Provide the [X, Y] coordinate of the cell's center where the given text is located.  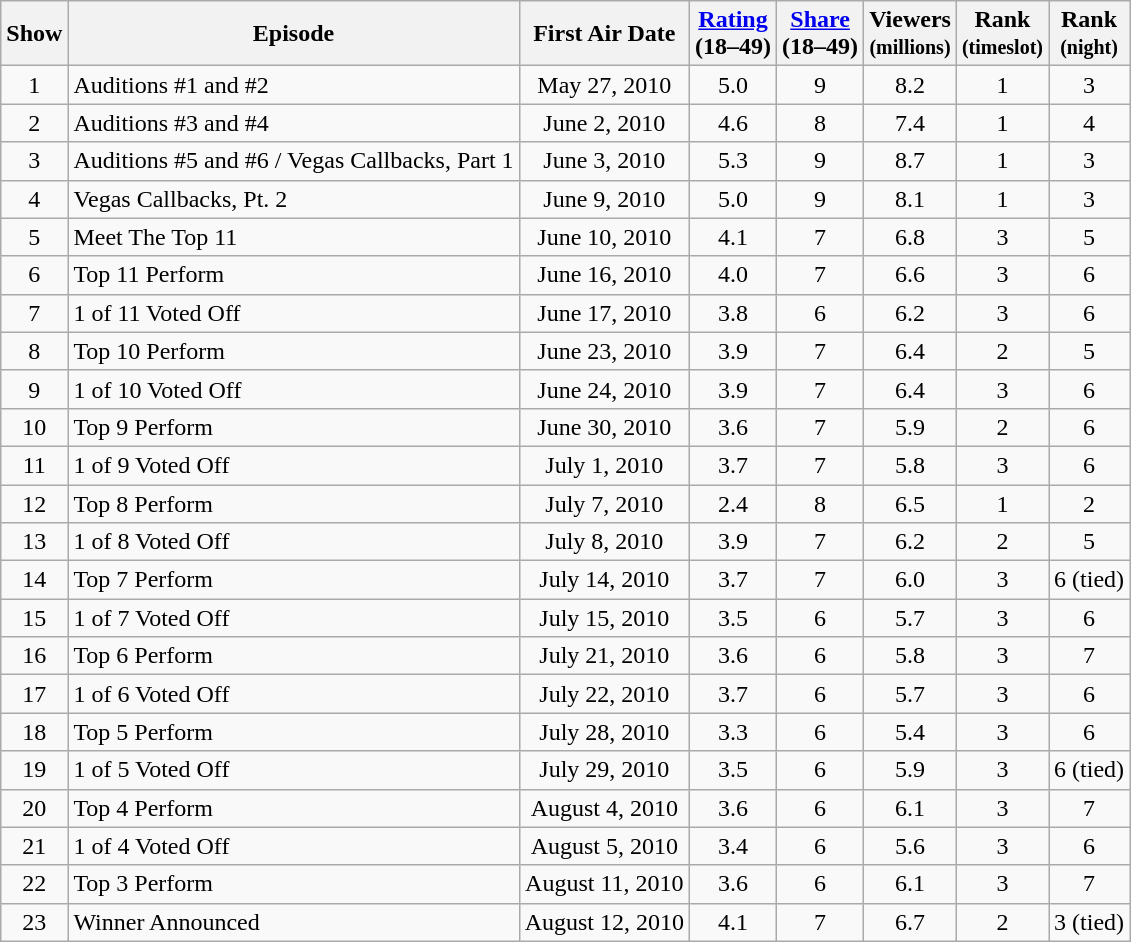
5.4 [910, 732]
June 17, 2010 [604, 313]
Show [34, 34]
23 [34, 922]
8.7 [910, 161]
3.4 [734, 846]
8.1 [910, 199]
6.6 [910, 275]
Top 7 Perform [294, 580]
4.6 [734, 123]
Top 8 Perform [294, 503]
6.7 [910, 922]
1 of 8 Voted Off [294, 542]
Auditions #5 and #6 / Vegas Callbacks, Part 1 [294, 161]
July 1, 2010 [604, 465]
Rank(night) [1090, 34]
June 10, 2010 [604, 237]
Top 4 Perform [294, 808]
18 [34, 732]
Vegas Callbacks, Pt. 2 [294, 199]
Winner Announced [294, 922]
June 30, 2010 [604, 427]
22 [34, 884]
8.2 [910, 85]
Rank(timeslot) [1002, 34]
August 5, 2010 [604, 846]
1 of 5 Voted Off [294, 770]
5.6 [910, 846]
1 of 4 Voted Off [294, 846]
June 24, 2010 [604, 389]
August 11, 2010 [604, 884]
Episode [294, 34]
1 of 10 Voted Off [294, 389]
July 14, 2010 [604, 580]
Top 3 Perform [294, 884]
July 7, 2010 [604, 503]
3.3 [734, 732]
12 [34, 503]
July 29, 2010 [604, 770]
19 [34, 770]
10 [34, 427]
5.3 [734, 161]
Top 10 Perform [294, 351]
4.0 [734, 275]
21 [34, 846]
June 23, 2010 [604, 351]
1 of 11 Voted Off [294, 313]
July 22, 2010 [604, 694]
Share(18–49) [820, 34]
6.5 [910, 503]
Top 9 Perform [294, 427]
1 of 7 Voted Off [294, 618]
June 3, 2010 [604, 161]
Rating(18–49) [734, 34]
July 21, 2010 [604, 656]
June 16, 2010 [604, 275]
Auditions #3 and #4 [294, 123]
Auditions #1 and #2 [294, 85]
6.0 [910, 580]
Top 6 Perform [294, 656]
20 [34, 808]
11 [34, 465]
2.4 [734, 503]
August 12, 2010 [604, 922]
June 2, 2010 [604, 123]
7.4 [910, 123]
July 8, 2010 [604, 542]
First Air Date [604, 34]
14 [34, 580]
13 [34, 542]
Meet The Top 11 [294, 237]
17 [34, 694]
Viewers(millions) [910, 34]
Top 11 Perform [294, 275]
3 (tied) [1090, 922]
July 28, 2010 [604, 732]
August 4, 2010 [604, 808]
June 9, 2010 [604, 199]
1 of 6 Voted Off [294, 694]
16 [34, 656]
July 15, 2010 [604, 618]
1 of 9 Voted Off [294, 465]
6.8 [910, 237]
15 [34, 618]
3.8 [734, 313]
Top 5 Perform [294, 732]
May 27, 2010 [604, 85]
